For the text-containing cell, return its midpoint in [X, Y] coordinate format. 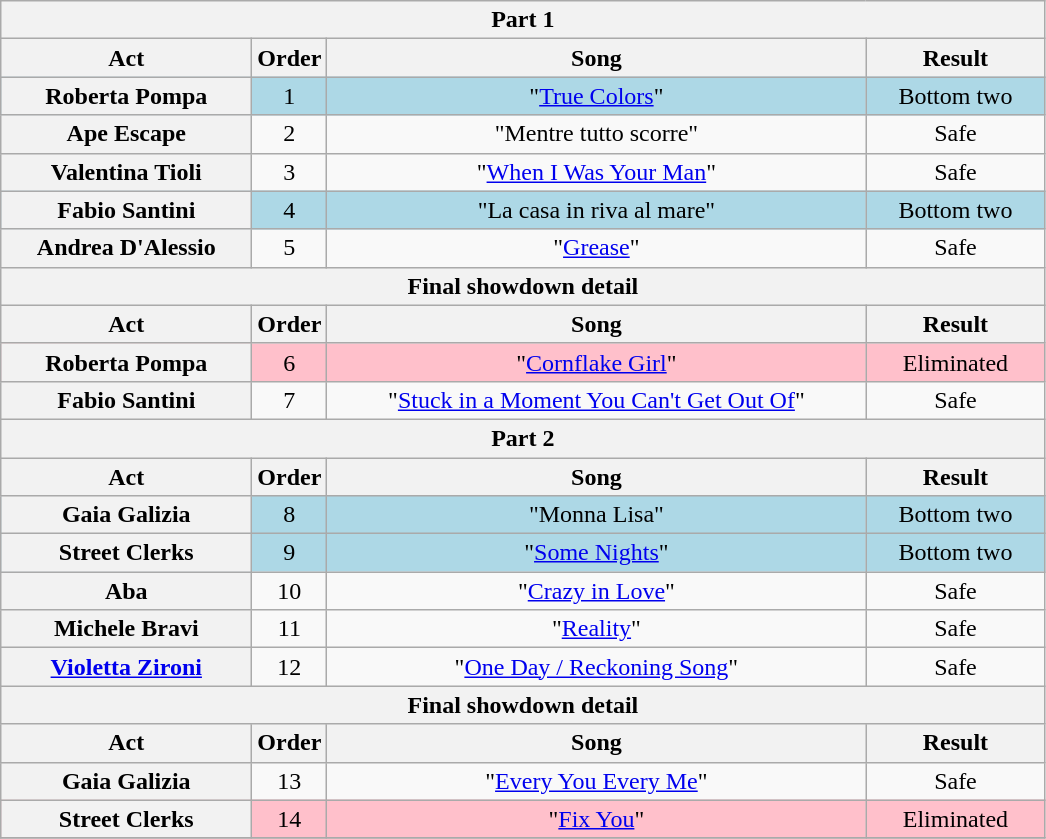
12 [290, 667]
1 [290, 96]
"Crazy in Love" [596, 591]
"Every You Every Me" [596, 781]
"True Colors" [596, 96]
Michele Bravi [126, 629]
"When I Was Your Man" [596, 172]
"Some Nights" [596, 553]
14 [290, 819]
"Monna Lisa" [596, 515]
Aba [126, 591]
6 [290, 362]
4 [290, 210]
"Mentre tutto scorre" [596, 134]
Part 2 [523, 438]
9 [290, 553]
10 [290, 591]
"La casa in riva al mare" [596, 210]
7 [290, 400]
"Stuck in a Moment You Can't Get Out Of" [596, 400]
Andrea D'Alessio [126, 248]
"Cornflake Girl" [596, 362]
11 [290, 629]
"One Day / Reckoning Song" [596, 667]
5 [290, 248]
"Grease" [596, 248]
Valentina Tioli [126, 172]
Violetta Zironi [126, 667]
"Reality" [596, 629]
3 [290, 172]
Part 1 [523, 20]
13 [290, 781]
2 [290, 134]
"Fix You" [596, 819]
Ape Escape [126, 134]
8 [290, 515]
